Locate the cell with the specified text and output its [x, y] center coordinate. 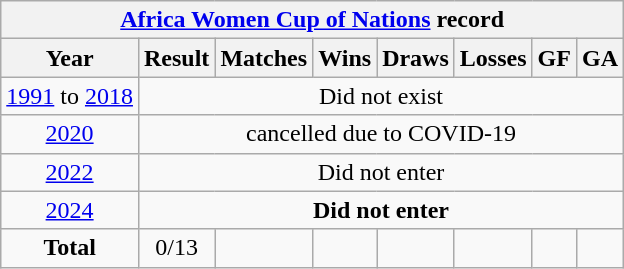
Losses [493, 58]
cancelled due to COVID-19 [380, 134]
0/13 [176, 248]
2020 [70, 134]
Result [176, 58]
Did not exist [380, 96]
GA [600, 58]
GF [554, 58]
Africa Women Cup of Nations record [312, 20]
Matches [264, 58]
2024 [70, 210]
Wins [345, 58]
1991 to 2018 [70, 96]
Draws [416, 58]
Year [70, 58]
Total [70, 248]
2022 [70, 172]
